For the text-containing cell, return its midpoint in (x, y) coordinate format. 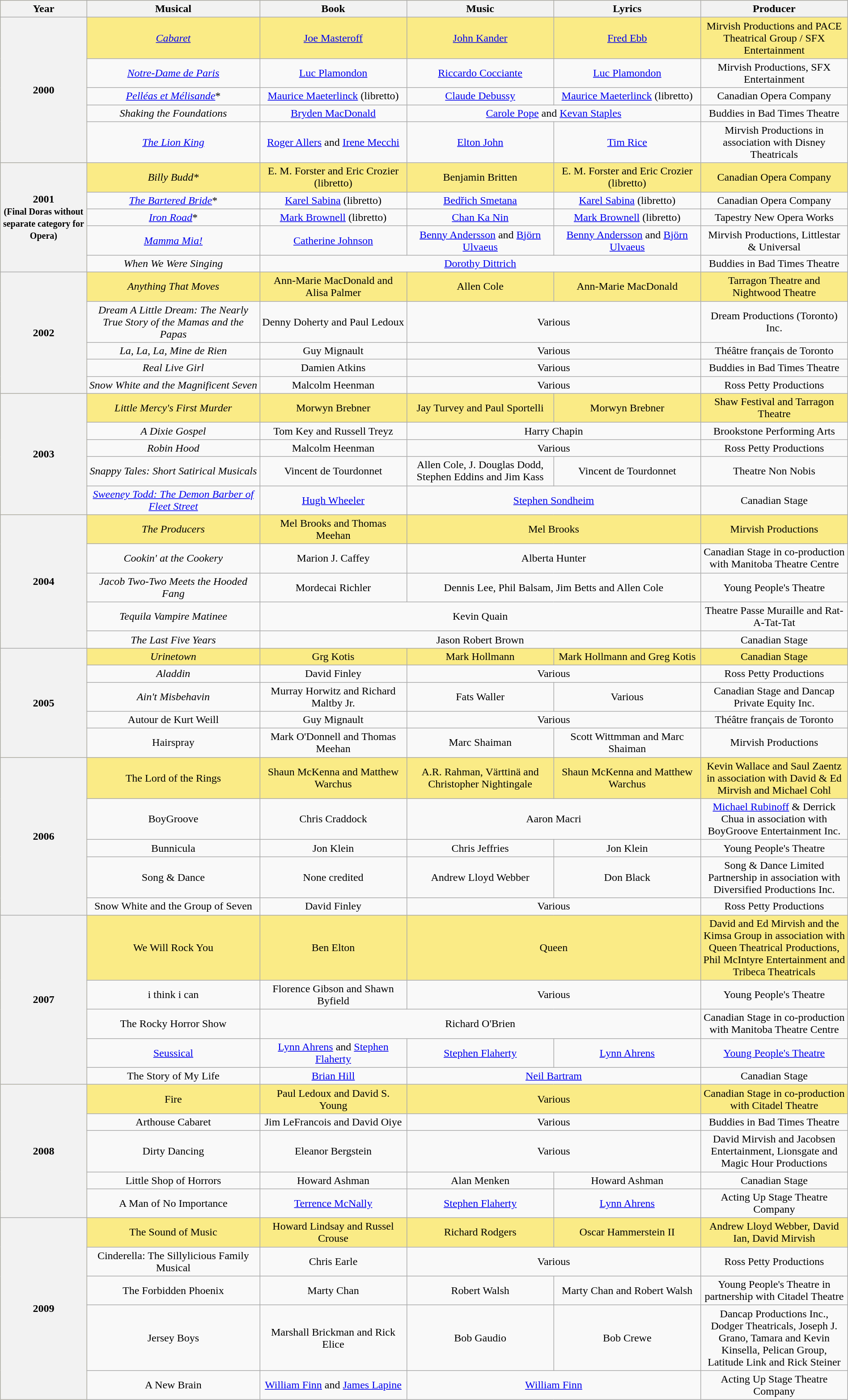
Neil Bartram (554, 1076)
Shaking the Foundations (174, 113)
Brian Hill (334, 1076)
Claude Debussy (480, 96)
A Man of No Importance (174, 1204)
Riccardo Cocciante (480, 73)
Sweeney Todd: The Demon Barber of Fleet Street (174, 500)
Billy Budd* (174, 177)
Benjamin Britten (480, 177)
Mordecai Richler (334, 588)
Terrence McNally (334, 1204)
Fats Waller (480, 697)
Catherine Johnson (334, 241)
Year (44, 9)
Song & Dance (174, 877)
The Sound of Music (174, 1232)
Hairspray (174, 743)
Marty Chan and Robert Walsh (627, 1290)
Musical (174, 9)
Autour de Kurt Weill (174, 720)
Fred Ebb (627, 38)
2002 (44, 333)
La, La, La, Mine de Rien (174, 351)
A.R. Rahman, Värttinä and Christopher Nightingale (480, 778)
The Lion King (174, 142)
Oscar Hammerstein II (627, 1232)
Snow White and the Magnificent Seven (174, 385)
John Kander (480, 38)
Carole Pope and Kevan Staples (554, 113)
Mirvish Productions, SFX Entertainment (775, 73)
Ann-Marie MacDonald and Alisa Palmer (334, 286)
Tarragon Theatre and Nightwood Theatre (775, 286)
Canadian Stage and Dancap Private Equity Inc. (775, 697)
Robin Hood (174, 448)
Joe Masteroff (334, 38)
When We Were Singing (174, 263)
Ann-Marie MacDonald (627, 286)
BoyGroove (174, 819)
The Story of My Life (174, 1076)
Pelléas et Mélisande* (174, 96)
Urinetown (174, 656)
Shaw Festival and Tarragon Theatre (775, 408)
Marion J. Caffey (334, 558)
Dream A Little Dream: The Nearly True Story of the Mamas and the Papas (174, 322)
2007 (44, 1000)
Iron Road* (174, 217)
Bryden MacDonald (334, 113)
Dorothy Dittrich (480, 263)
Anything That Moves (174, 286)
William Finn and James Lapine (334, 1385)
Cookin' at the Cookery (174, 558)
Song & Dance Limited Partnership in association with Diversified Productions Inc. (775, 877)
Damien Atkins (334, 368)
The Bartered Bride* (174, 200)
David and Ed Mirvish and the Kimsa Group in association with Queen Theatrical Productions, Phil McIntyre Entertainment and Tribeca Theatricals (775, 947)
Dirty Dancing (174, 1151)
Mirvish Productions and PACE Theatrical Group / SFX Entertainment (775, 38)
Howard Lindsay and Russel Crouse (334, 1232)
Producer (775, 9)
Fire (174, 1099)
Roger Allers and Irene Mecchi (334, 142)
Florence Gibson and Shawn Byfield (334, 994)
The Last Five Years (174, 639)
Andrew Lloyd Webber, David Ian, David Mirvish (775, 1232)
The Forbidden Phoenix (174, 1290)
A Dixie Gospel (174, 431)
Paul Ledoux and David S. Young (334, 1099)
Harry Chapin (554, 431)
Ain't Misbehavin (174, 697)
Lyrics (627, 9)
Little Shop of Horrors (174, 1180)
Allen Cole, J. Douglas Dodd, Stephen Eddins and Jim Kass (480, 471)
Hugh Wheeler (334, 500)
Mark O'Donnell and Thomas Meehan (334, 743)
Chris Craddock (334, 819)
Real Live Girl (174, 368)
Chris Earle (334, 1262)
Book (334, 9)
Dennis Lee, Phil Balsam, Jim Betts and Allen Cole (554, 588)
Snow White and the Group of Seven (174, 906)
Bedřich Smetana (480, 200)
Jacob Two-Two Meets the Hooded Fang (174, 588)
Robert Walsh (480, 1290)
Notre-Dame de Paris (174, 73)
Dream Productions (Toronto) Inc. (775, 322)
Mel Brooks (554, 529)
A New Brain (174, 1385)
Mirvish Productions, Littlestar & Universal (775, 241)
Dancap Productions Inc., Dodger Theatricals, Joseph J. Grano, Tamara and Kevin Kinsella, Pelican Group, Latitude Link and Rick Steiner (775, 1338)
2005 (44, 702)
2003 (44, 454)
Michael Rubinoff & Derrick Chua in association with BoyGroove Entertainment Inc. (775, 819)
2000 (44, 90)
Grg Kotis (334, 656)
Cinderella: The Sillylicious Family Musical (174, 1262)
Richard Rodgers (480, 1232)
Kevin Wallace and Saul Zaentz in association with David & Ed Mirvish and Michael Cohl (775, 778)
i think i can (174, 994)
Arthouse Cabaret (174, 1122)
Jim LeFrancois and David Oiye (334, 1122)
Snappy Tales: Short Satirical Musicals (174, 471)
Don Black (627, 877)
Denny Doherty and Paul Ledoux (334, 322)
Tim Rice (627, 142)
Eleanor Bergstein (334, 1151)
Music (480, 9)
Aaron Macri (554, 819)
Ben Elton (334, 947)
Mirvish Productions in association with Disney Theatricals (775, 142)
David Mirvish and Jacobsen Entertainment, Lionsgate and Magic Hour Productions (775, 1151)
Theatre Passe Muraille and Rat-A-Tat-Tat (775, 616)
We Will Rock You (174, 947)
Cabaret (174, 38)
Jersey Boys (174, 1338)
2008 (44, 1151)
Alberta Hunter (554, 558)
Little Mercy's First Murder (174, 408)
Young People's Theatre in partnership with Citadel Theatre (775, 1290)
William Finn (554, 1385)
The Producers (174, 529)
Theatre Non Nobis (775, 471)
Bob Gaudio (480, 1338)
Mamma Mia! (174, 241)
Marc Shaiman (480, 743)
None credited (334, 877)
Elton John (480, 142)
2004 (44, 581)
Tequila Vampire Matinee (174, 616)
Marshall Brickman and Rick Elice (334, 1338)
Alan Menken (480, 1180)
The Rocky Horror Show (174, 1024)
Bob Crewe (627, 1338)
Bunnicula (174, 848)
The Lord of the Rings (174, 778)
Tapestry New Opera Works (775, 217)
Richard O'Brien (480, 1024)
Tom Key and Russell Treyz (334, 431)
Marty Chan (334, 1290)
Kevin Quain (480, 616)
Stephen Sondheim (554, 500)
Queen (554, 947)
2006 (44, 836)
2001(Final Doras without separate category for Opera) (44, 217)
Mark Hollmann (480, 656)
Scott Wittmman and Marc Shaiman (627, 743)
Seussical (174, 1053)
Chan Ka Nin (480, 217)
Canadian Stage in co-production with Citadel Theatre (775, 1099)
Jason Robert Brown (480, 639)
Mel Brooks and Thomas Meehan (334, 529)
Lynn Ahrens and Stephen Flaherty (334, 1053)
Allen Cole (480, 286)
Aladdin (174, 673)
Chris Jeffries (480, 848)
2009 (44, 1309)
Mark Hollmann and Greg Kotis (627, 656)
Brookstone Performing Arts (775, 431)
Murray Horwitz and Richard Maltby Jr. (334, 697)
Jay Turvey and Paul Sportelli (480, 408)
Andrew Lloyd Webber (480, 877)
